Capture the cell that displays the provided text and extract its (X, Y) central coordinate. 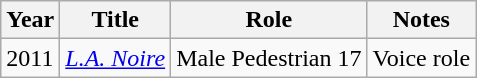
Male Pedestrian 17 (269, 58)
L.A. Noire (116, 58)
Role (269, 20)
Title (116, 20)
2011 (30, 58)
Notes (422, 20)
Voice role (422, 58)
Year (30, 20)
